For the text-containing cell, return its midpoint in [x, y] coordinate format. 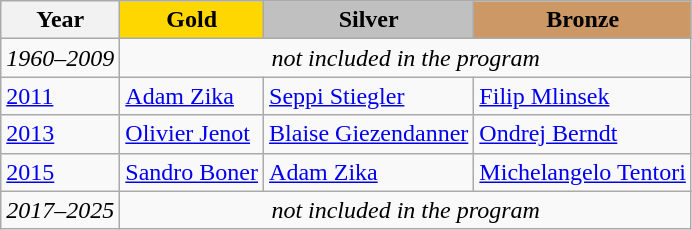
Sandro Boner [192, 172]
Filip Mlinsek [583, 96]
2015 [60, 172]
Seppi Stiegler [369, 96]
Olivier Jenot [192, 134]
2011 [60, 96]
2017–2025 [60, 210]
Year [60, 20]
Gold [192, 20]
Blaise Giezendanner [369, 134]
Ondrej Berndt [583, 134]
2013 [60, 134]
Bronze [583, 20]
Michelangelo Tentori [583, 172]
Silver [369, 20]
1960–2009 [60, 58]
